Identify which cell holds the provided text, then report its [X, Y] central coordinate. 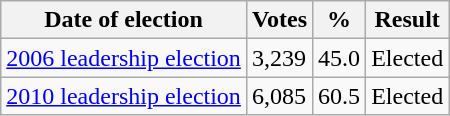
2006 leadership election [124, 58]
6,085 [279, 96]
% [340, 20]
Date of election [124, 20]
Votes [279, 20]
2010 leadership election [124, 96]
60.5 [340, 96]
Result [408, 20]
3,239 [279, 58]
45.0 [340, 58]
